Capture the cell that displays the provided text and extract its [x, y] central coordinate. 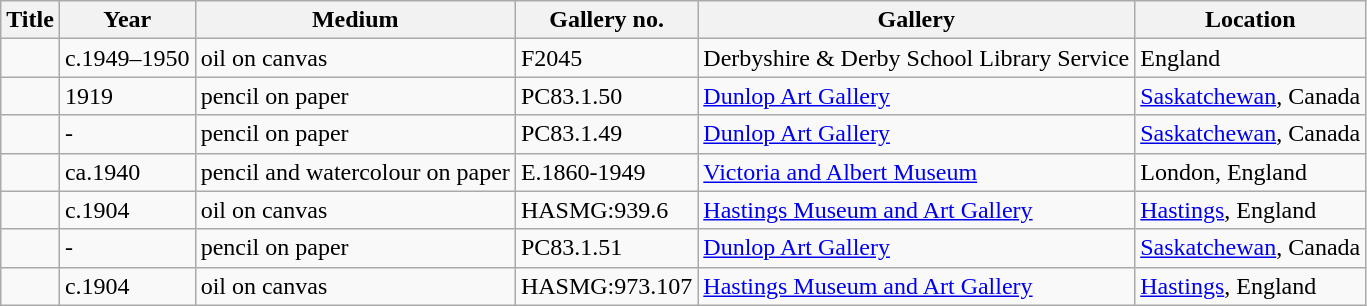
pencil and watercolour on paper [355, 172]
c.1949–1950 [127, 58]
Location [1250, 20]
Victoria and Albert Museum [916, 172]
PC83.1.49 [606, 134]
ca.1940 [127, 172]
PC83.1.50 [606, 96]
Medium [355, 20]
England [1250, 58]
HASMG:939.6 [606, 210]
Gallery [916, 20]
Derbyshire & Derby School Library Service [916, 58]
London, England [1250, 172]
Year [127, 20]
E.1860-1949 [606, 172]
HASMG:973.107 [606, 286]
Title [30, 20]
F2045 [606, 58]
Gallery no. [606, 20]
1919 [127, 96]
PC83.1.51 [606, 248]
